Scan for the cell matching the given text and deliver its (X, Y) coordinate at center. 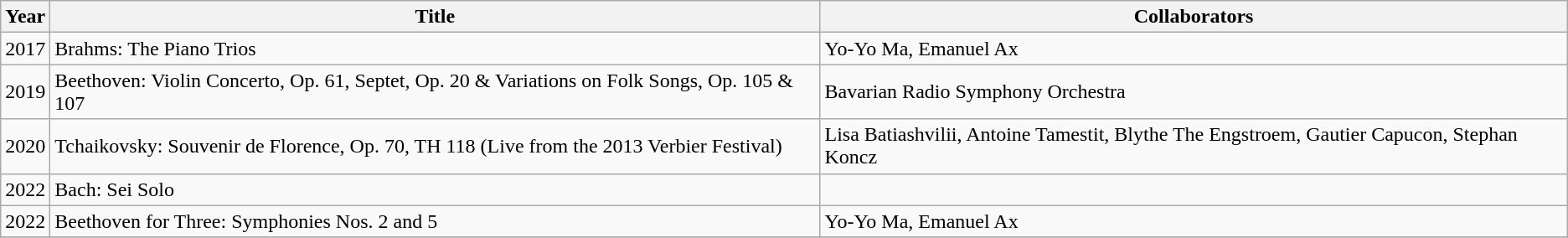
Bach: Sei Solo (436, 189)
Tchaikovsky: Souvenir de Florence, Op. 70, TH 118 (Live from the 2013 Verbier Festival) (436, 146)
2017 (25, 49)
2020 (25, 146)
Beethoven for Three: Symphonies Nos. 2 and 5 (436, 221)
Brahms: The Piano Trios (436, 49)
Beethoven: Violin Concerto, Op. 61, Septet, Op. 20 & Variations on Folk Songs, Op. 105 & 107 (436, 92)
Collaborators (1194, 17)
Lisa Batiashvilii, Antoine Tamestit, Blythe The Engstroem, Gautier Capucon, Stephan Koncz (1194, 146)
Bavarian Radio Symphony Orchestra (1194, 92)
Year (25, 17)
2019 (25, 92)
Title (436, 17)
